Provide the (x, y) coordinate of the cell's center where the given text is located.  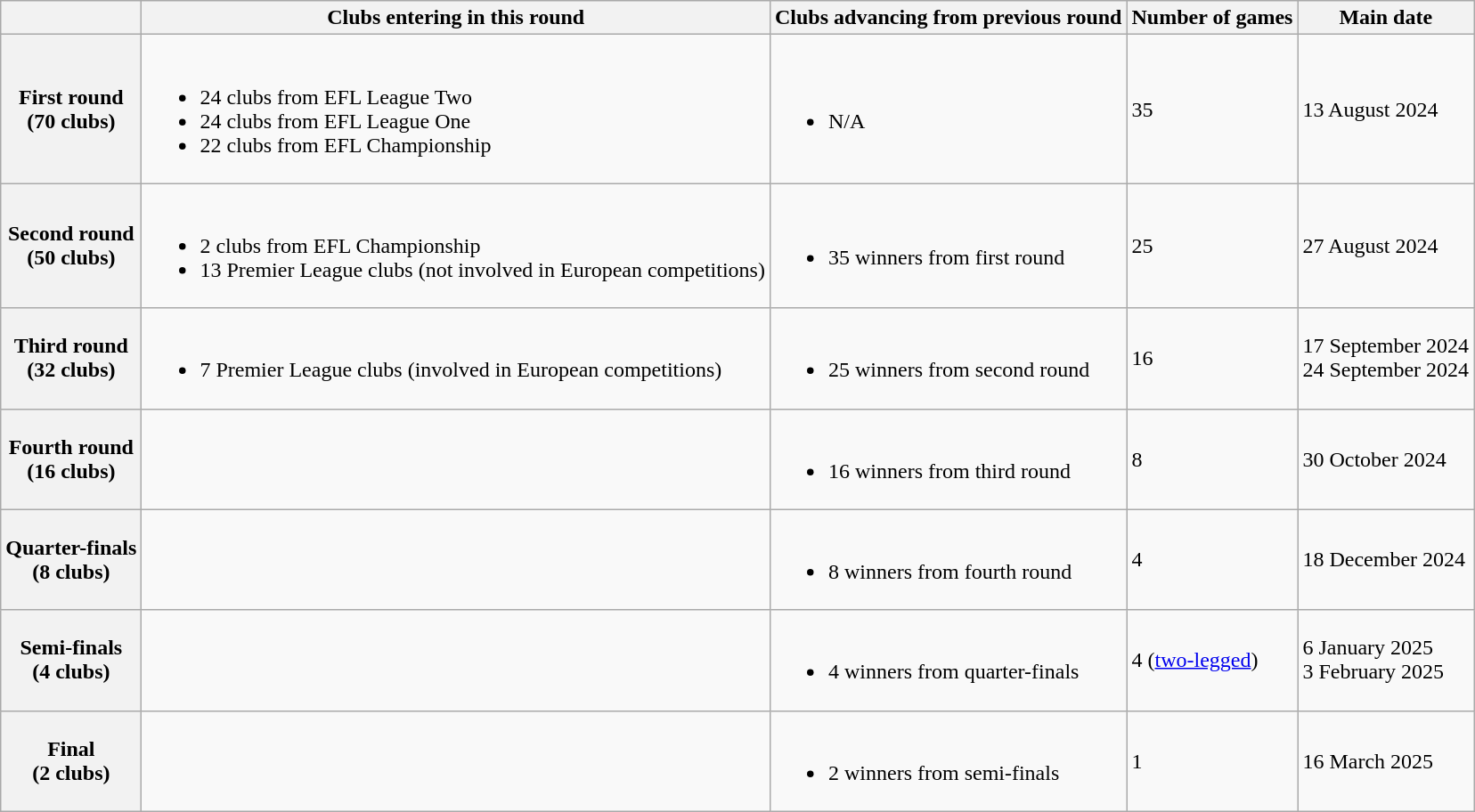
17 September 2024 24 September 2024 (1386, 358)
35 (1212, 109)
4 (1212, 559)
35 winners from first round (948, 246)
8 winners from fourth round (948, 559)
18 December 2024 (1386, 559)
27 August 2024 (1386, 246)
Clubs advancing from previous round (948, 18)
First round(70 clubs) (71, 109)
Number of games (1212, 18)
Second round(50 clubs) (71, 246)
Clubs entering in this round (456, 18)
24 clubs from EFL League Two24 clubs from EFL League One22 clubs from EFL Championship (456, 109)
Quarter-finals(8 clubs) (71, 559)
4 winners from quarter-finals (948, 661)
Semi-finals(4 clubs) (71, 661)
Final(2 clubs) (71, 760)
16 winners from third round (948, 459)
Main date (1386, 18)
16 March 2025 (1386, 760)
8 (1212, 459)
16 (1212, 358)
7 Premier League clubs (involved in European competitions) (456, 358)
1 (1212, 760)
30 October 2024 (1386, 459)
Fourth round(16 clubs) (71, 459)
25 winners from second round (948, 358)
25 (1212, 246)
2 clubs from EFL Championship13 Premier League clubs (not involved in European competitions) (456, 246)
2 winners from semi-finals (948, 760)
N/A (948, 109)
6 January 2025 3 February 2025 (1386, 661)
Third round(32 clubs) (71, 358)
4 (two-legged) (1212, 661)
13 August 2024 (1386, 109)
